Provide the (X, Y) coordinate of the cell's center where the given text is located.  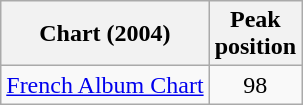
Chart (2004) (105, 34)
98 (255, 85)
Peakposition (255, 34)
French Album Chart (105, 85)
